Pinpoint the cell where the given text exists, returning its [x, y] midpoint coordinate. 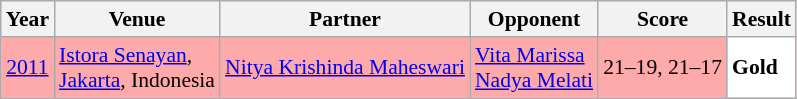
Venue [137, 19]
2011 [28, 68]
Result [762, 19]
Istora Senayan,Jakarta, Indonesia [137, 68]
21–19, 21–17 [662, 68]
Nitya Krishinda Maheswari [345, 68]
Score [662, 19]
Gold [762, 68]
Opponent [534, 19]
Year [28, 19]
Partner [345, 19]
Vita Marissa Nadya Melati [534, 68]
